Extract the (X, Y) coordinate from the center of the cell holding the provided text.  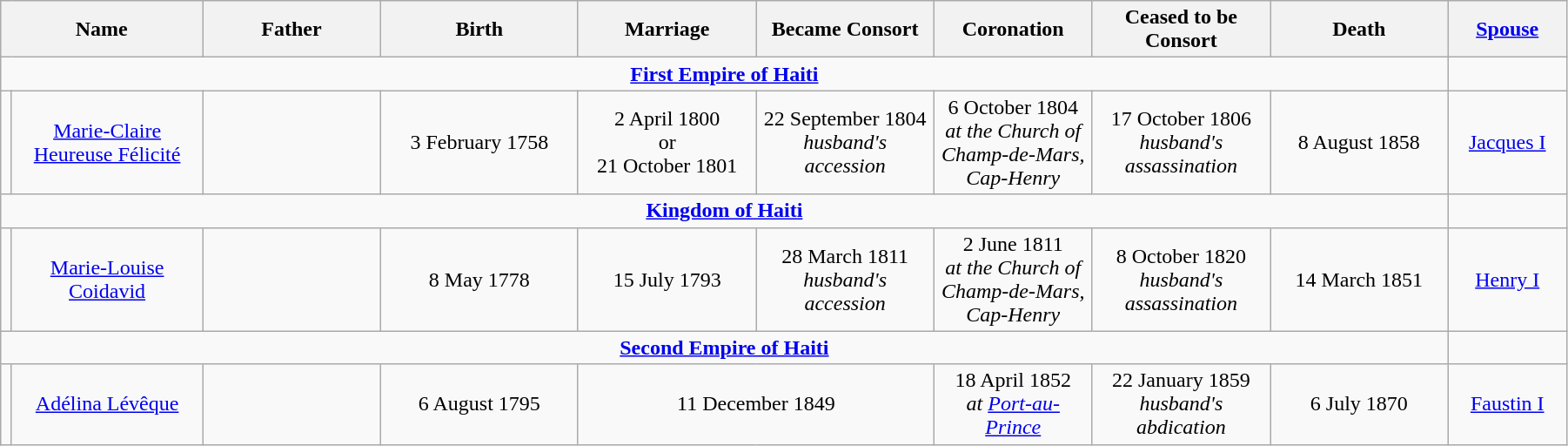
22 September 1804husband's accession (845, 143)
14 March 1851 (1359, 279)
6 August 1795 (479, 404)
Coronation (1013, 30)
Henry I (1507, 279)
Marie-Claire Heureuse Félicité (106, 143)
Became Consort (845, 30)
8 August 1858 (1359, 143)
Death (1359, 30)
2 June 1811at the Church of Champ-de-Mars, Cap-Henry (1013, 279)
6 October 1804at the Church of Champ-de-Mars, Cap-Henry (1013, 143)
First Empire of Haiti (724, 74)
Second Empire of Haiti (724, 348)
Spouse (1507, 30)
Name (102, 30)
3 February 1758 (479, 143)
18 April 1852at Port-au-Prince (1013, 404)
15 July 1793 (667, 279)
Faustin I (1507, 404)
11 December 1849 (755, 404)
17 October 1806husband's assassination (1181, 143)
Marriage (667, 30)
28 March 1811husband's accession (845, 279)
6 July 1870 (1359, 404)
Ceased to be Consort (1181, 30)
Kingdom of Haiti (724, 211)
Jacques I (1507, 143)
Birth (479, 30)
22 January 1859husband's abdication (1181, 404)
Marie-Louise Coidavid (106, 279)
2 April 1800or21 October 1801 (667, 143)
8 May 1778 (479, 279)
Father (291, 30)
8 October 1820husband's assassination (1181, 279)
Adélina Lévêque (106, 404)
